Provide the [x, y] coordinate of the cell's center where the given text is located.  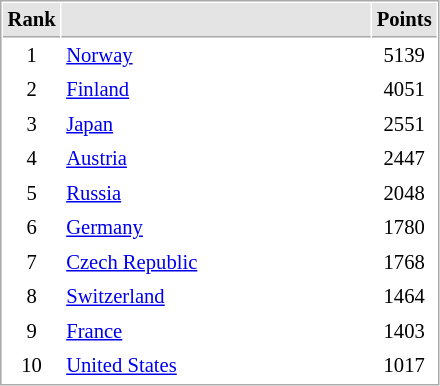
1768 [404, 262]
5 [32, 194]
Points [404, 20]
1464 [404, 296]
1017 [404, 366]
1 [32, 56]
9 [32, 332]
4 [32, 158]
7 [32, 262]
6 [32, 228]
1780 [404, 228]
Finland [216, 90]
Rank [32, 20]
Germany [216, 228]
Norway [216, 56]
Japan [216, 124]
2447 [404, 158]
5139 [404, 56]
1403 [404, 332]
Switzerland [216, 296]
4051 [404, 90]
Russia [216, 194]
United States [216, 366]
France [216, 332]
2 [32, 90]
2048 [404, 194]
Czech Republic [216, 262]
3 [32, 124]
2551 [404, 124]
10 [32, 366]
8 [32, 296]
Austria [216, 158]
